Determine the (X, Y) coordinate at the center of the cell enclosing the given text.  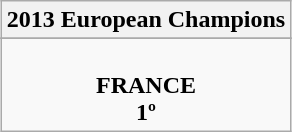
2013 European Champions (146, 20)
FRANCE1º (146, 85)
